Pinpoint the cell where the given text exists, returning its [x, y] midpoint coordinate. 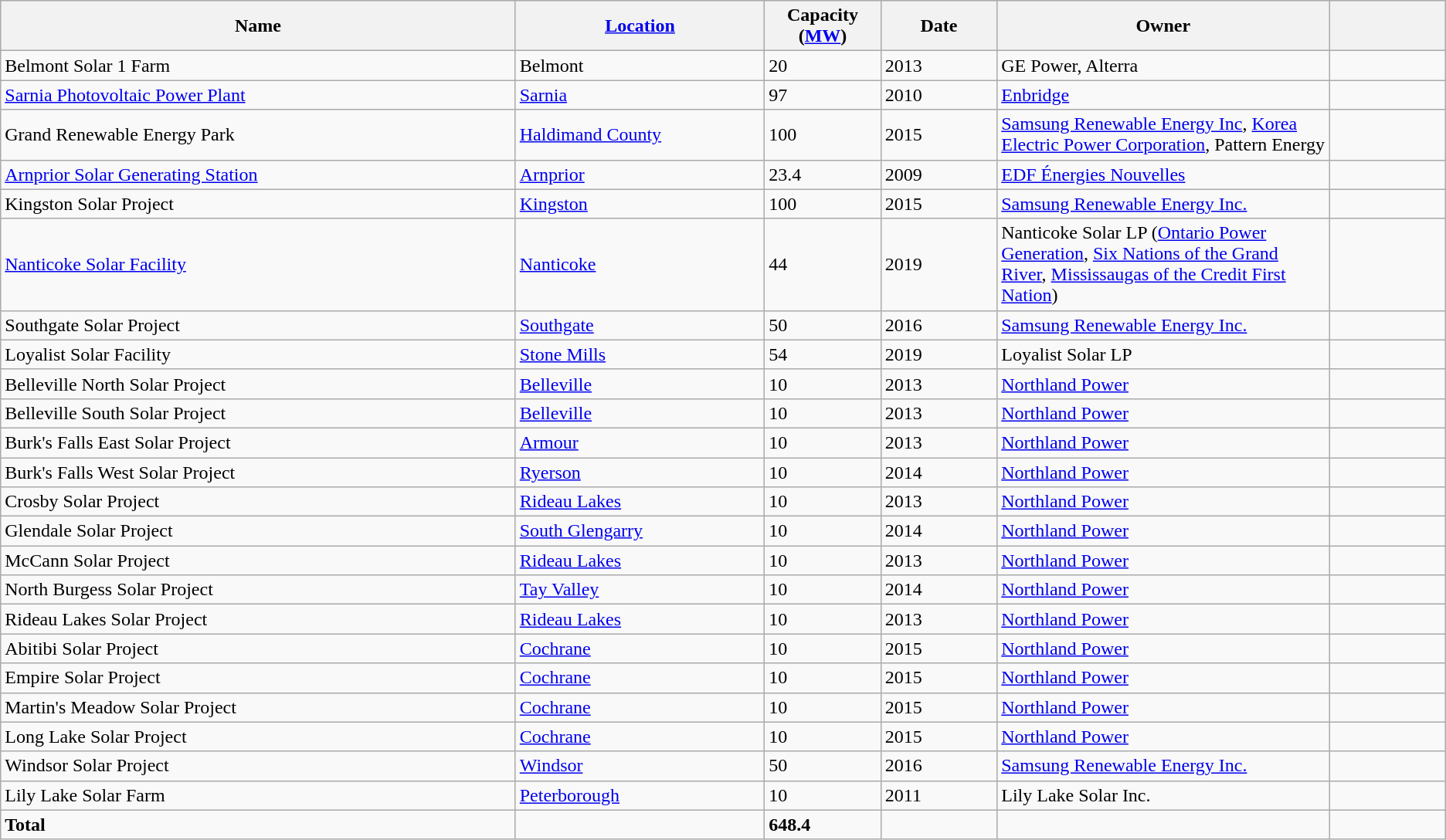
Windsor [640, 766]
Rideau Lakes Solar Project [258, 619]
EDF Énergies Nouvelles [1163, 174]
Armour [640, 442]
44 [823, 264]
2010 [939, 95]
Southgate [640, 325]
Tay Valley [640, 590]
Peterborough [640, 795]
Kingston [640, 204]
Nanticoke Solar LP (Ontario Power Generation, Six Nations of the Grand River, Mississaugas of the Credit First Nation) [1163, 264]
54 [823, 354]
Loyalist Solar LP [1163, 354]
McCann Solar Project [258, 561]
2011 [939, 795]
Southgate Solar Project [258, 325]
Burk's Falls East Solar Project [258, 442]
Crosby Solar Project [258, 502]
GE Power, Alterra [1163, 66]
648.4 [823, 825]
2009 [939, 174]
Enbridge [1163, 95]
Abitibi Solar Project [258, 649]
Owner [1163, 26]
Samsung Renewable Energy Inc, Korea Electric Power Corporation, Pattern Energy [1163, 134]
Loyalist Solar Facility [258, 354]
Stone Mills [640, 354]
Burk's Falls West Solar Project [258, 472]
23.4 [823, 174]
Nanticoke [640, 264]
Name [258, 26]
97 [823, 95]
Arnprior Solar Generating Station [258, 174]
Belmont [640, 66]
Lily Lake Solar Farm [258, 795]
Martin's Meadow Solar Project [258, 707]
Glendale Solar Project [258, 531]
Empire Solar Project [258, 678]
Total [258, 825]
Sarnia [640, 95]
Belleville North Solar Project [258, 384]
Nanticoke Solar Facility [258, 264]
Long Lake Solar Project [258, 737]
Belleville South Solar Project [258, 413]
20 [823, 66]
Windsor Solar Project [258, 766]
Kingston Solar Project [258, 204]
Sarnia Photovoltaic Power Plant [258, 95]
Arnprior [640, 174]
Grand Renewable Energy Park [258, 134]
Ryerson [640, 472]
Lily Lake Solar Inc. [1163, 795]
Haldimand County [640, 134]
Belmont Solar 1 Farm [258, 66]
South Glengarry [640, 531]
Date [939, 26]
Location [640, 26]
Capacity (MW) [823, 26]
North Burgess Solar Project [258, 590]
